Capture the cell that displays the provided text and extract its [X, Y] central coordinate. 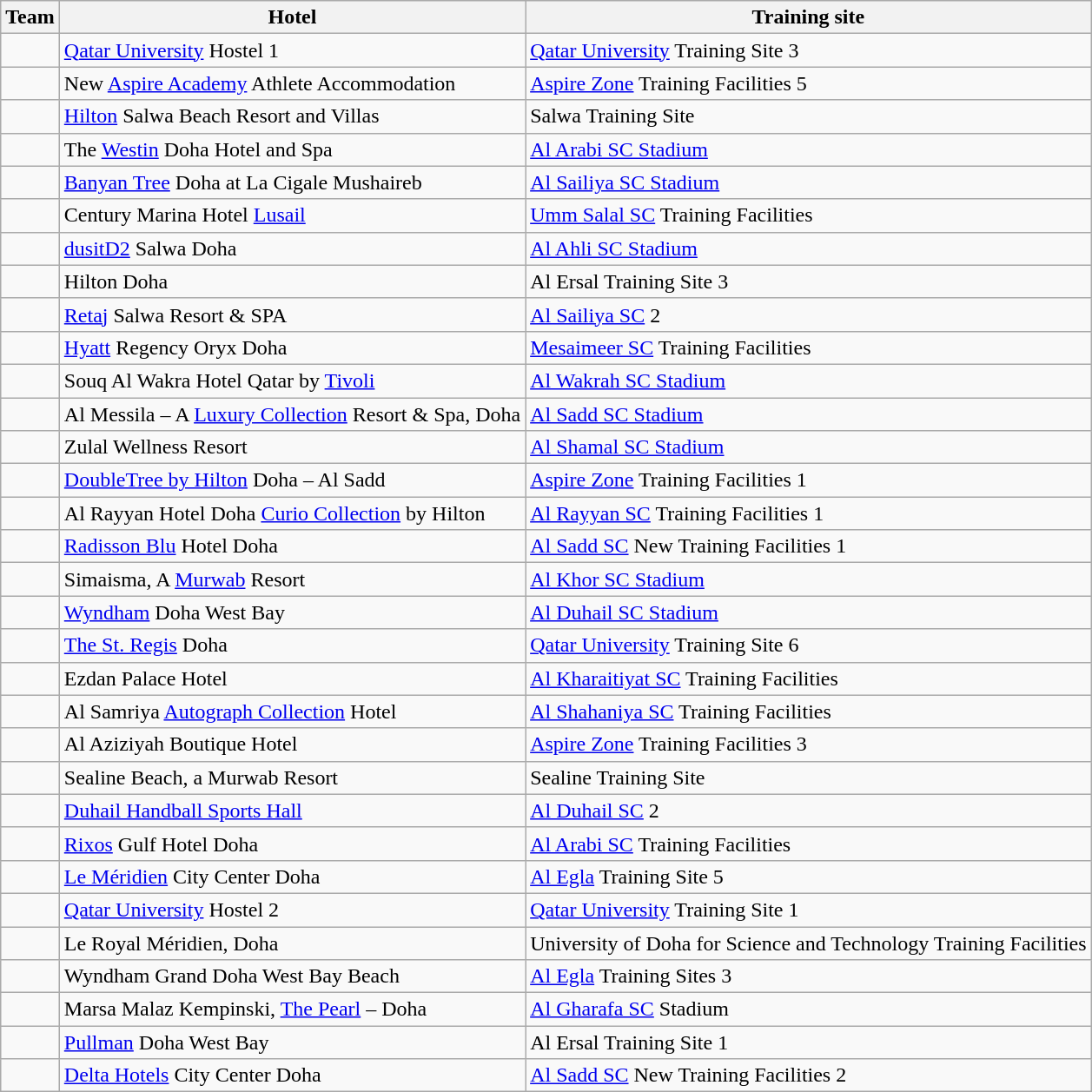
Al Arabi SC Stadium [808, 149]
Qatar University Hostel 2 [292, 910]
Rixos Gulf Hotel Doha [292, 844]
Hilton Salwa Beach Resort and Villas [292, 116]
Qatar University Training Site 1 [808, 910]
Al Rayyan Hotel Doha Curio Collection by Hilton [292, 513]
Hotel [292, 17]
Sealine Beach, a Murwab Resort [292, 778]
Umm Salal SC Training Facilities [808, 215]
Al Egla Training Site 5 [808, 877]
Pullman Doha West Bay [292, 1042]
Qatar University Training Site 3 [808, 50]
Al Arabi SC Training Facilities [808, 844]
University of Doha for Science and Technology Training Facilities [808, 943]
Al Sailiya SC Stadium [808, 182]
Al Rayyan SC Training Facilities 1 [808, 513]
Qatar University Hostel 1 [292, 50]
Al Duhail SC Stadium [808, 612]
Wyndham Doha West Bay [292, 612]
Al Wakrah SC Stadium [808, 381]
Al Aziziyah Boutique Hotel [292, 745]
Radisson Blu Hotel Doha [292, 546]
Salwa Training Site [808, 116]
Al Khor SC Stadium [808, 579]
Al Gharafa SC Stadium [808, 1009]
dusitD2 Salwa Doha [292, 248]
The Westin Doha Hotel and Spa [292, 149]
Al Shamal SC Stadium [808, 447]
Retaj Salwa Resort & SPA [292, 314]
Simaisma, A Murwab Resort [292, 579]
Le Royal Méridien, Doha [292, 943]
Wyndham Grand Doha West Bay Beach [292, 976]
Sealine Training Site [808, 778]
Duhail Handball Sports Hall [292, 811]
Century Marina Hotel Lusail [292, 215]
Al Messila – A Luxury Collection Resort & Spa, Doha [292, 414]
Al Sadd SC Stadium [808, 414]
DoubleTree by Hilton Doha – Al Sadd [292, 480]
Hyatt Regency Oryx Doha [292, 347]
Al Egla Training Sites 3 [808, 976]
Al Ersal Training Site 1 [808, 1042]
Aspire Zone Training Facilities 1 [808, 480]
Team [30, 17]
Al Sadd SC New Training Facilities 2 [808, 1075]
Al Samriya Autograph Collection Hotel [292, 711]
Zulal Wellness Resort [292, 447]
Al Sailiya SC 2 [808, 314]
Al Ersal Training Site 3 [808, 281]
Hilton Doha [292, 281]
Training site [808, 17]
Mesaimeer SC Training Facilities [808, 347]
Delta Hotels City Center Doha [292, 1075]
Ezdan Palace Hotel [292, 678]
Qatar University Training Site 6 [808, 645]
The St. Regis Doha [292, 645]
Al Shahaniya SC Training Facilities [808, 711]
Banyan Tree Doha at La Cigale Mushaireb [292, 182]
Souq Al Wakra Hotel Qatar by Tivoli [292, 381]
Al Kharaitiyat SC Training Facilities [808, 678]
Marsa Malaz Kempinski, The Pearl – Doha [292, 1009]
Al Sadd SC New Training Facilities 1 [808, 546]
Al Ahli SC Stadium [808, 248]
Al Duhail SC 2 [808, 811]
Aspire Zone Training Facilities 5 [808, 83]
New Aspire Academy Athlete Accommodation [292, 83]
Aspire Zone Training Facilities 3 [808, 745]
Le Méridien City Center Doha [292, 877]
